Locate the cell with the specified text and output its (x, y) center coordinate. 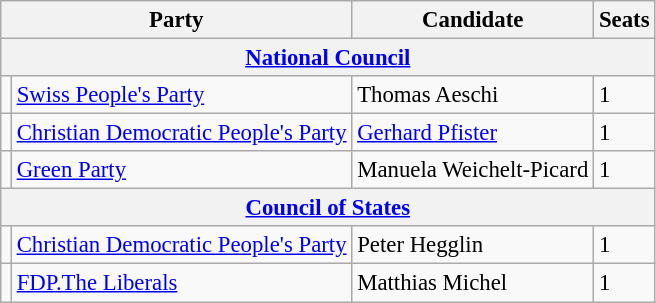
Matthias Michel (473, 283)
Peter Hegglin (473, 245)
Manuela Weichelt-Picard (473, 170)
Green Party (182, 170)
Candidate (473, 20)
FDP.The Liberals (182, 283)
Seats (624, 20)
Council of States (328, 208)
Thomas Aeschi (473, 95)
Gerhard Pfister (473, 133)
Party (176, 20)
Swiss People's Party (182, 95)
National Council (328, 58)
